Output the [x, y] coordinate of the center of the cell containing the given text.  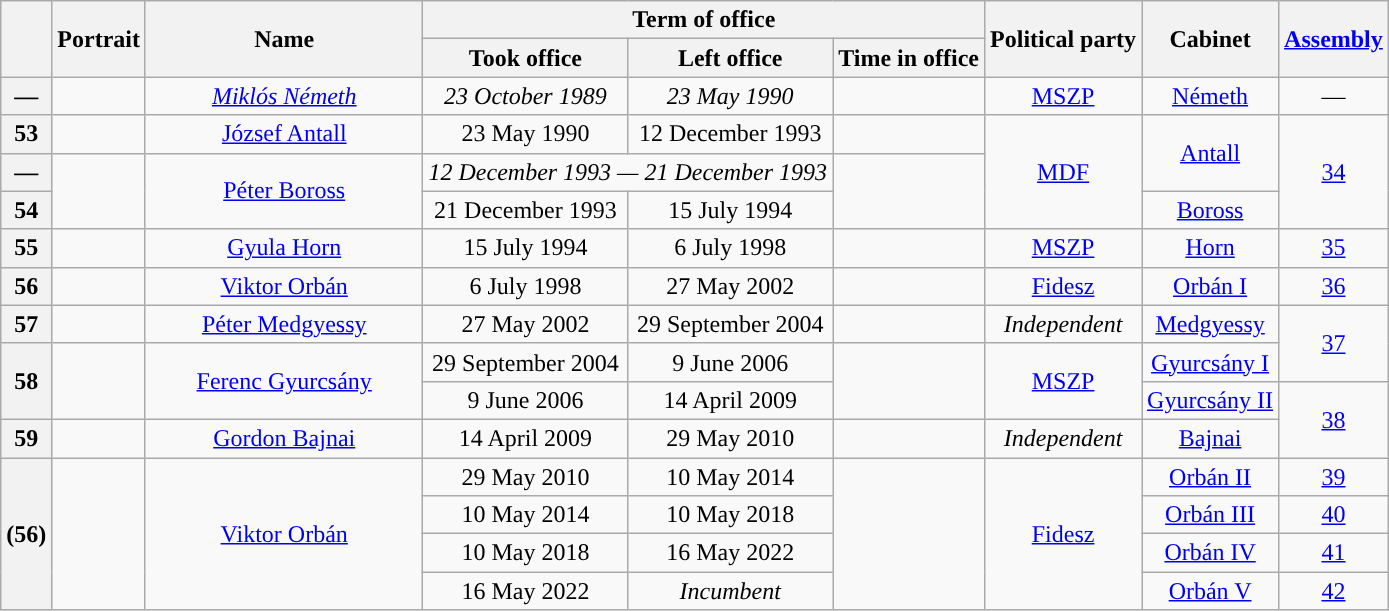
Time in office [909, 58]
Orbán V [1210, 591]
36 [1334, 286]
Orbán II [1210, 477]
MDF [1064, 172]
Németh [1210, 96]
Gordon Bajnai [284, 438]
40 [1334, 515]
39 [1334, 477]
57 [26, 324]
Boross [1210, 210]
35 [1334, 248]
Incumbent [730, 591]
Miklós Németh [284, 96]
59 [26, 438]
12 December 1993 [730, 134]
37 [1334, 343]
Assembly [1334, 39]
Orbán I [1210, 286]
12 December 1993 — 21 December 1993 [628, 172]
53 [26, 134]
Name [284, 39]
55 [26, 248]
Term of office [704, 20]
Left office [730, 58]
Horn [1210, 248]
Péter Medgyessy [284, 324]
Orbán III [1210, 515]
Orbán IV [1210, 553]
54 [26, 210]
56 [26, 286]
József Antall [284, 134]
Gyurcsány I [1210, 362]
38 [1334, 419]
Portrait [99, 39]
21 December 1993 [526, 210]
Medgyessy [1210, 324]
Gyurcsány II [1210, 400]
Political party [1064, 39]
41 [1334, 553]
23 October 1989 [526, 96]
Bajnai [1210, 438]
Gyula Horn [284, 248]
Cabinet [1210, 39]
Antall [1210, 153]
Ferenc Gyurcsány [284, 381]
(56) [26, 534]
Took office [526, 58]
42 [1334, 591]
58 [26, 381]
Péter Boross [284, 191]
34 [1334, 172]
